Provide the [x, y] coordinate of the cell's center where the given text is located.  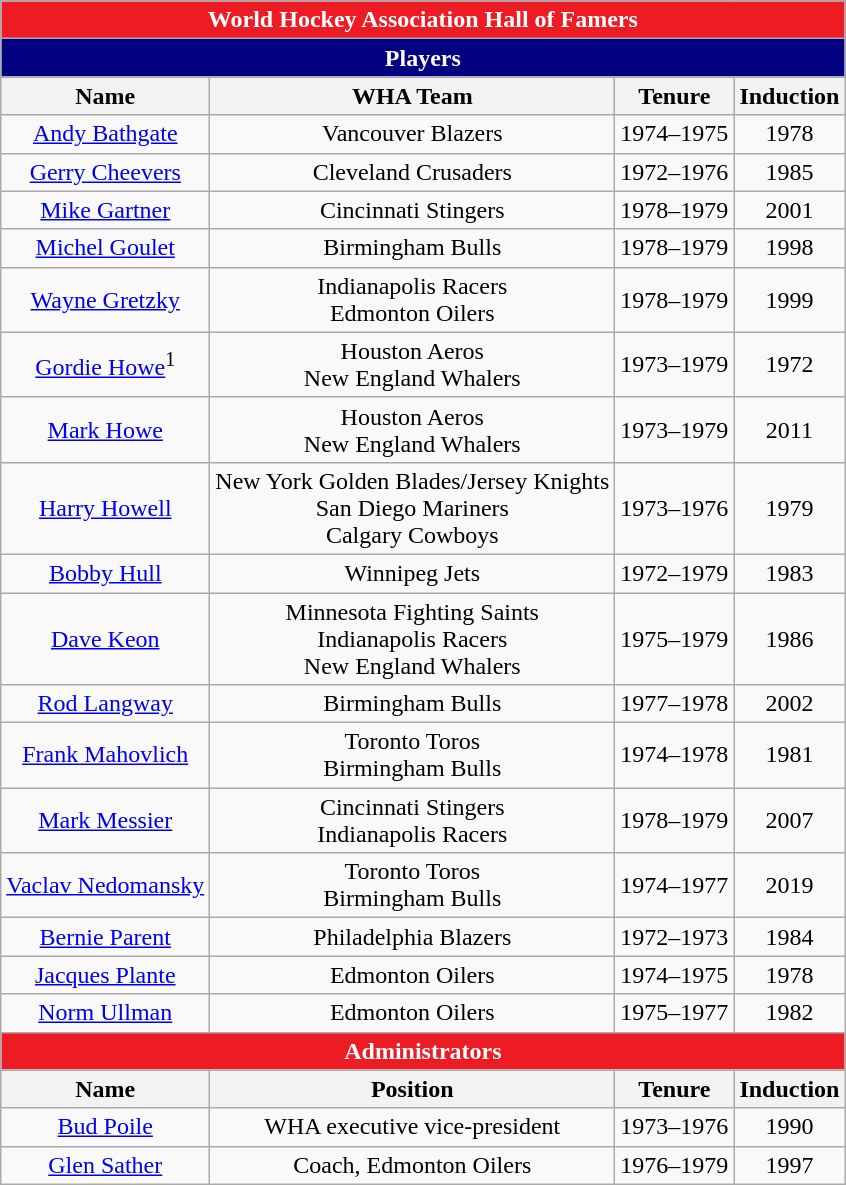
Rod Langway [106, 704]
1981 [790, 756]
Bernie Parent [106, 937]
1990 [790, 1127]
1977–1978 [674, 704]
1972–1979 [674, 573]
Philadelphia Blazers [412, 937]
Gordie Howe1 [106, 364]
Players [423, 58]
1985 [790, 172]
1998 [790, 248]
1975–1979 [674, 638]
Norm Ullman [106, 1013]
Bud Poile [106, 1127]
2011 [790, 430]
Mark Messier [106, 820]
Position [412, 1089]
1972–1973 [674, 937]
2002 [790, 704]
1975–1977 [674, 1013]
Harry Howell [106, 508]
Dave Keon [106, 638]
Cincinnati Stingers [412, 210]
New York Golden Blades/Jersey KnightsSan Diego MarinersCalgary Cowboys [412, 508]
1972–1976 [674, 172]
Frank Mahovlich [106, 756]
Cincinnati StingersIndianapolis Racers [412, 820]
1982 [790, 1013]
Mike Gartner [106, 210]
Vancouver Blazers [412, 134]
Bobby Hull [106, 573]
Indianapolis RacersEdmonton Oilers [412, 300]
Minnesota Fighting SaintsIndianapolis RacersNew England Whalers [412, 638]
WHA executive vice-president [412, 1127]
Administrators [423, 1051]
Michel Goulet [106, 248]
Coach, Edmonton Oilers [412, 1165]
Vaclav Nedomansky [106, 886]
Jacques Plante [106, 975]
2019 [790, 886]
Mark Howe [106, 430]
Andy Bathgate [106, 134]
WHA Team [412, 96]
1984 [790, 937]
Winnipeg Jets [412, 573]
1999 [790, 300]
World Hockey Association Hall of Famers [423, 20]
1979 [790, 508]
2007 [790, 820]
Gerry Cheevers [106, 172]
1974–1977 [674, 886]
1974–1978 [674, 756]
1997 [790, 1165]
Wayne Gretzky [106, 300]
Cleveland Crusaders [412, 172]
1983 [790, 573]
1976–1979 [674, 1165]
Glen Sather [106, 1165]
2001 [790, 210]
1986 [790, 638]
1972 [790, 364]
